Detect which cell encompasses the target text, then output its (X, Y) center coordinate. 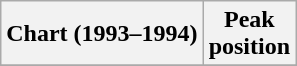
Chart (1993–1994) (102, 34)
Peakposition (249, 34)
